Pinpoint the cell where the given text exists, returning its (x, y) midpoint coordinate. 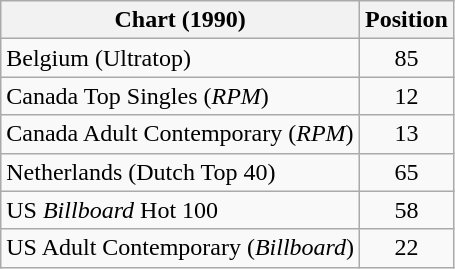
Belgium (Ultratop) (180, 58)
58 (407, 210)
US Adult Contemporary (Billboard) (180, 248)
22 (407, 248)
Canada Adult Contemporary (RPM) (180, 134)
65 (407, 172)
Canada Top Singles (RPM) (180, 96)
85 (407, 58)
12 (407, 96)
13 (407, 134)
US Billboard Hot 100 (180, 210)
Netherlands (Dutch Top 40) (180, 172)
Position (407, 20)
Chart (1990) (180, 20)
